For the text-containing cell, return its midpoint in (X, Y) coordinate format. 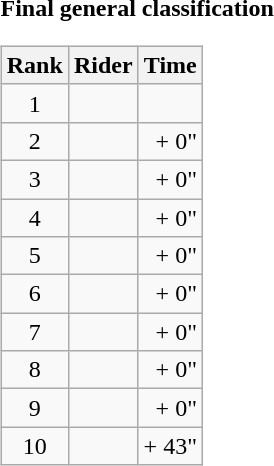
6 (34, 294)
10 (34, 446)
7 (34, 332)
Time (170, 65)
+ 43" (170, 446)
3 (34, 179)
5 (34, 256)
Rider (103, 65)
9 (34, 408)
Rank (34, 65)
2 (34, 141)
4 (34, 217)
1 (34, 103)
8 (34, 370)
